From the cell containing the given text, extract its center point as [X, Y] coordinate. 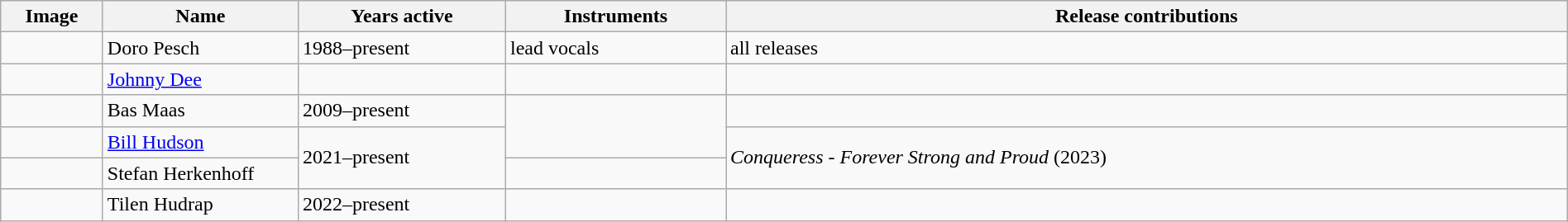
Name [200, 17]
Doro Pesch [200, 48]
Bas Maas [200, 111]
Stefan Herkenhoff [200, 173]
Tilen Hudrap [200, 205]
1988–present [402, 48]
2009–present [402, 111]
lead vocals [615, 48]
all releases [1147, 48]
Bill Hudson [200, 142]
Release contributions [1147, 17]
Instruments [615, 17]
Image [52, 17]
Johnny Dee [200, 79]
Conqueress - Forever Strong and Proud (2023) [1147, 158]
Years active [402, 17]
2022–present [402, 205]
2021–present [402, 158]
